Find where the given text appears and provide that cell's center as (X, Y) coordinate. 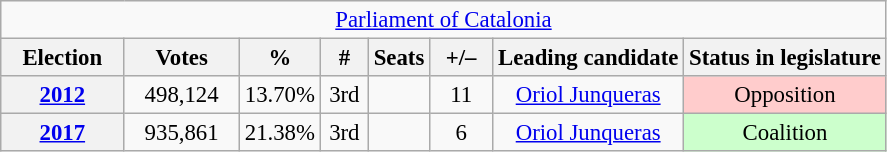
Opposition (786, 95)
+/– (462, 58)
Leading candidate (588, 58)
# (344, 58)
11 (462, 95)
Seats (398, 58)
21.38% (280, 133)
Status in legislature (786, 58)
935,861 (182, 133)
498,124 (182, 95)
Coalition (786, 133)
6 (462, 133)
13.70% (280, 95)
2012 (62, 95)
Election (62, 58)
Votes (182, 58)
% (280, 58)
2017 (62, 133)
Parliament of Catalonia (444, 20)
